Search for the cell housing the specified text and yield its [X, Y] center coordinate. 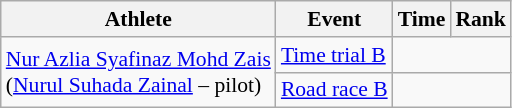
Event [334, 19]
Rank [480, 19]
Time [422, 19]
Road race B [334, 90]
Nur Azlia Syafinaz Mohd Zais (Nurul Suhada Zainal – pilot) [138, 72]
Time trial B [334, 55]
Athlete [138, 19]
